Pinpoint the cell where the given text exists, returning its [x, y] midpoint coordinate. 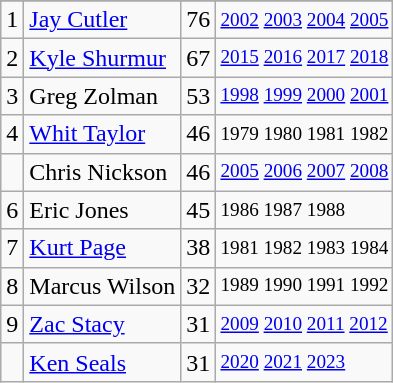
Ken Seals [102, 362]
6 [12, 210]
2009 2010 2011 2012 [304, 324]
2005 2006 2007 2008 [304, 172]
45 [198, 210]
Zac Stacy [102, 324]
76 [198, 20]
67 [198, 58]
2015 2016 2017 2018 [304, 58]
32 [198, 286]
53 [198, 96]
9 [12, 324]
Chris Nickson [102, 172]
1979 1980 1981 1982 [304, 134]
Greg Zolman [102, 96]
2 [12, 58]
1989 1990 1991 1992 [304, 286]
3 [12, 96]
1 [12, 20]
2020 2021 2023 [304, 362]
4 [12, 134]
Kyle Shurmur [102, 58]
Kurt Page [102, 248]
Whit Taylor [102, 134]
7 [12, 248]
1998 1999 2000 2001 [304, 96]
1986 1987 1988 [304, 210]
38 [198, 248]
8 [12, 286]
Jay Cutler [102, 20]
Marcus Wilson [102, 286]
1981 1982 1983 1984 [304, 248]
2002 2003 2004 2005 [304, 20]
Eric Jones [102, 210]
